Locate the cell with the specified text and output its [x, y] center coordinate. 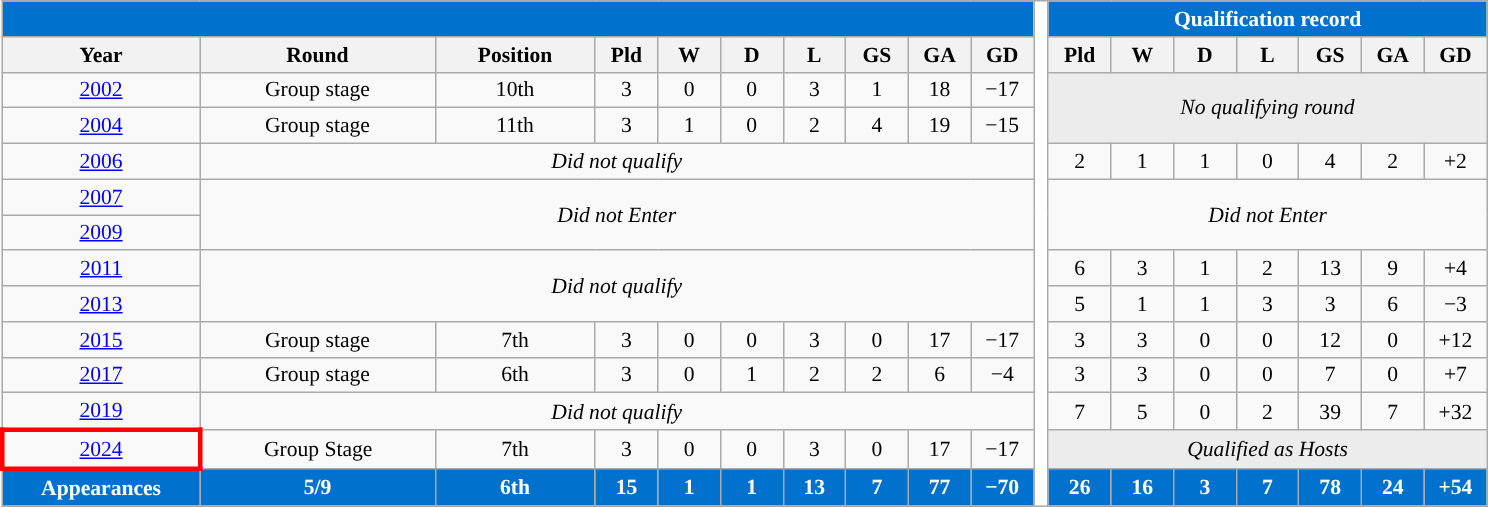
2019 [101, 412]
24 [1392, 488]
−4 [1002, 375]
39 [1330, 412]
12 [1330, 340]
+7 [1456, 375]
Position [515, 55]
Qualification record [1267, 19]
11th [515, 126]
2017 [101, 375]
2002 [101, 90]
2009 [101, 233]
−3 [1456, 304]
+12 [1456, 340]
2015 [101, 340]
+32 [1456, 412]
16 [1142, 488]
−15 [1002, 126]
Round [318, 55]
2007 [101, 197]
Year [101, 55]
Qualified as Hosts [1267, 450]
2004 [101, 126]
2006 [101, 162]
26 [1080, 488]
+4 [1456, 269]
18 [940, 90]
77 [940, 488]
2013 [101, 304]
78 [1330, 488]
−70 [1002, 488]
10th [515, 90]
19 [940, 126]
2011 [101, 269]
5/9 [318, 488]
No qualifying round [1267, 108]
+54 [1456, 488]
+2 [1456, 162]
15 [626, 488]
Appearances [101, 488]
9 [1392, 269]
2024 [101, 450]
Group Stage [318, 450]
